Capture the cell that displays the provided text and extract its (X, Y) central coordinate. 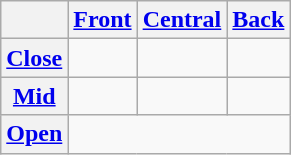
Mid (34, 96)
Central (182, 20)
Back (258, 20)
Open (34, 134)
Close (34, 58)
Front (102, 20)
